Locate the cell with the specified text and output its (X, Y) center coordinate. 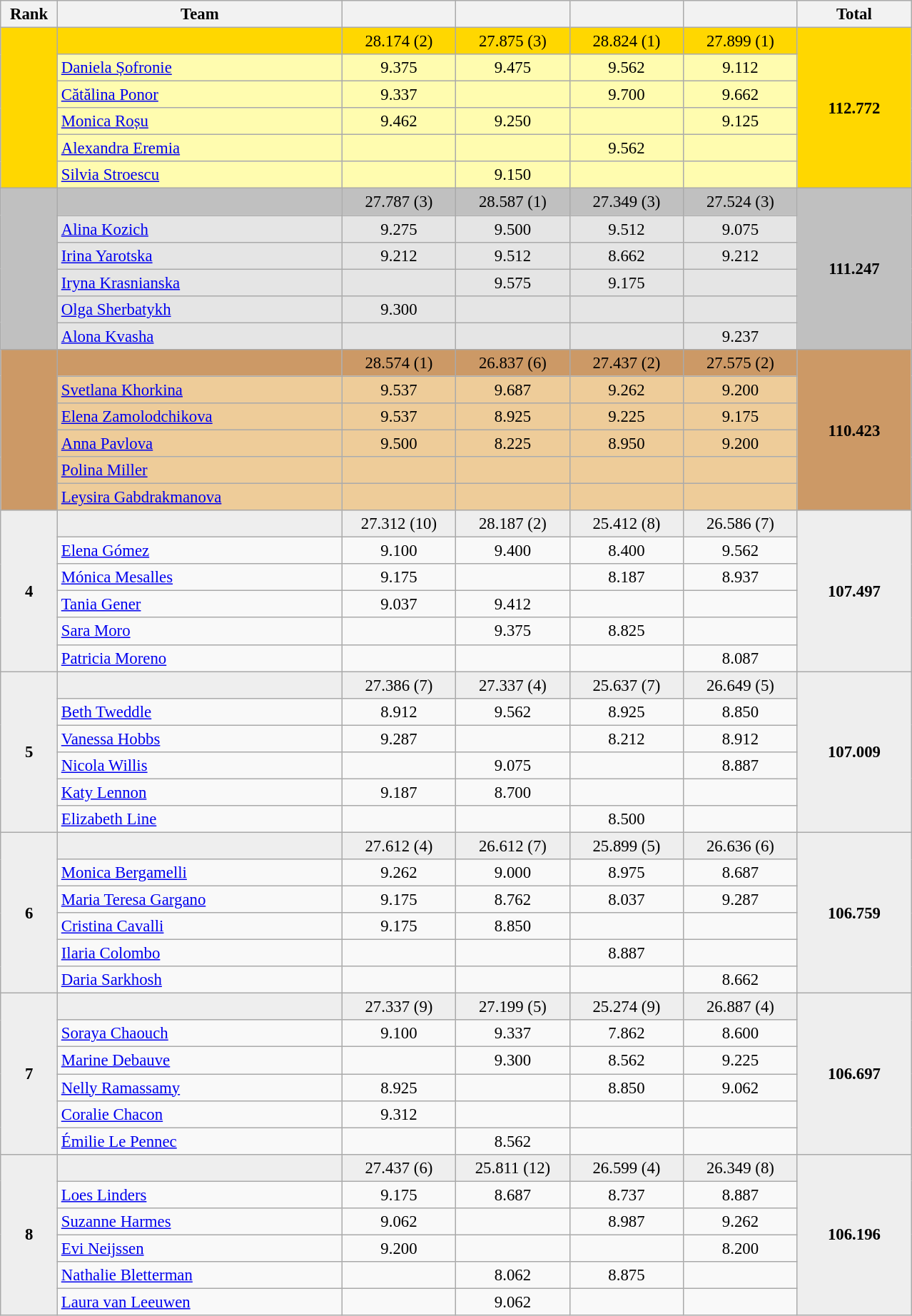
9.275 (398, 229)
8.400 (627, 551)
9.475 (512, 68)
4 (29, 591)
Loes Linders (200, 1195)
Irina Yarotska (200, 255)
Suzanne Harmes (200, 1222)
28.824 (1) (627, 41)
9.150 (512, 175)
27.437 (2) (627, 363)
112.772 (854, 108)
8.762 (512, 900)
9.037 (398, 604)
Anna Pavlova (200, 443)
8.037 (627, 900)
8.937 (741, 577)
9.187 (398, 792)
Elena Gómez (200, 551)
Ilaria Colombo (200, 953)
8.987 (627, 1222)
107.497 (854, 591)
25.811 (12) (512, 1168)
Tania Gener (200, 604)
Rank (29, 14)
Olga Sherbatykh (200, 309)
Nelly Ramassamy (200, 1088)
8.200 (741, 1248)
9.125 (741, 121)
26.349 (8) (741, 1168)
106.759 (854, 913)
8.500 (627, 819)
9.312 (398, 1114)
Nicola Willis (200, 766)
26.599 (4) (627, 1168)
9.575 (512, 283)
110.423 (854, 430)
Monica Roșu (200, 121)
25.899 (5) (627, 846)
Coralie Chacon (200, 1114)
Daria Sarkhosh (200, 980)
Sara Moro (200, 632)
Iryna Krasnianska (200, 283)
27.199 (5) (512, 1007)
27.787 (3) (398, 202)
Maria Teresa Gargano (200, 900)
27.612 (4) (398, 846)
Alina Kozich (200, 229)
9.412 (512, 604)
Monica Bergamelli (200, 873)
Evi Neijssen (200, 1248)
8.975 (627, 873)
Polina Miller (200, 470)
27.899 (1) (741, 41)
25.274 (9) (627, 1007)
9.700 (627, 95)
8.212 (627, 739)
Émilie Le Pennec (200, 1141)
25.412 (8) (627, 524)
8.225 (512, 443)
Beth Tweddle (200, 712)
27.337 (9) (398, 1007)
26.649 (5) (741, 685)
27.875 (3) (512, 41)
8 (29, 1235)
6 (29, 913)
Silvia Stroescu (200, 175)
28.187 (2) (512, 524)
Cristina Cavalli (200, 926)
26.837 (6) (512, 363)
27.337 (4) (512, 685)
106.196 (854, 1235)
27.437 (6) (398, 1168)
28.574 (1) (398, 363)
106.697 (854, 1074)
Elena Zamolodchikova (200, 417)
Daniela Șofronie (200, 68)
Laura van Leeuwen (200, 1302)
Marine Debauve (200, 1061)
Svetlana Khorkina (200, 390)
Katy Lennon (200, 792)
9.462 (398, 121)
Team (200, 14)
Alexandra Eremia (200, 148)
8.062 (512, 1275)
111.247 (854, 269)
Mónica Mesalles (200, 577)
9.112 (741, 68)
Total (854, 14)
9.687 (512, 390)
9.000 (512, 873)
9.400 (512, 551)
9.662 (741, 95)
8.700 (512, 792)
Cătălina Ponor (200, 95)
8.875 (627, 1275)
107.009 (854, 752)
9.237 (741, 336)
26.586 (7) (741, 524)
Alona Kvasha (200, 336)
28.587 (1) (512, 202)
26.612 (7) (512, 846)
8.950 (627, 443)
27.386 (7) (398, 685)
8.737 (627, 1195)
28.174 (2) (398, 41)
26.636 (6) (741, 846)
8.600 (741, 1034)
7 (29, 1074)
5 (29, 752)
Elizabeth Line (200, 819)
Vanessa Hobbs (200, 739)
27.349 (3) (627, 202)
8.187 (627, 577)
Patricia Moreno (200, 658)
Nathalie Bletterman (200, 1275)
27.524 (3) (741, 202)
8.825 (627, 632)
25.637 (7) (627, 685)
9.250 (512, 121)
27.312 (10) (398, 524)
27.575 (2) (741, 363)
Soraya Chaouch (200, 1034)
7.862 (627, 1034)
8.087 (741, 658)
Leysira Gabdrakmanova (200, 497)
26.887 (4) (741, 1007)
